Capture the cell that displays the provided text and extract its [X, Y] central coordinate. 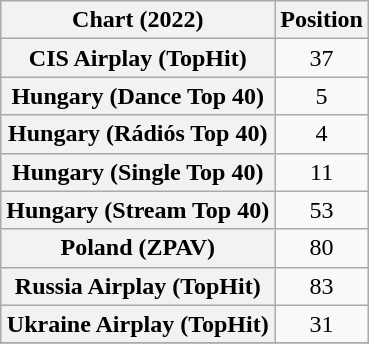
Hungary (Stream Top 40) [138, 210]
Poland (ZPAV) [138, 248]
37 [322, 58]
31 [322, 324]
53 [322, 210]
11 [322, 172]
Position [322, 20]
CIS Airplay (TopHit) [138, 58]
Ukraine Airplay (TopHit) [138, 324]
Russia Airplay (TopHit) [138, 286]
Hungary (Dance Top 40) [138, 96]
80 [322, 248]
Hungary (Single Top 40) [138, 172]
5 [322, 96]
4 [322, 134]
83 [322, 286]
Hungary (Rádiós Top 40) [138, 134]
Chart (2022) [138, 20]
